For the text-containing cell, return its midpoint in [X, Y] coordinate format. 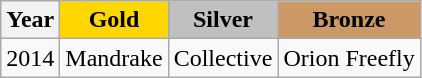
Year [30, 20]
Orion Freefly [349, 58]
Mandrake [114, 58]
Collective [223, 58]
Silver [223, 20]
2014 [30, 58]
Bronze [349, 20]
Gold [114, 20]
